Extract the [x, y] coordinate from the center of the cell holding the provided text.  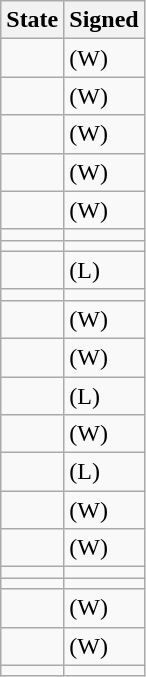
Signed [104, 20]
State [32, 20]
